Search for the cell housing the specified text and yield its (x, y) center coordinate. 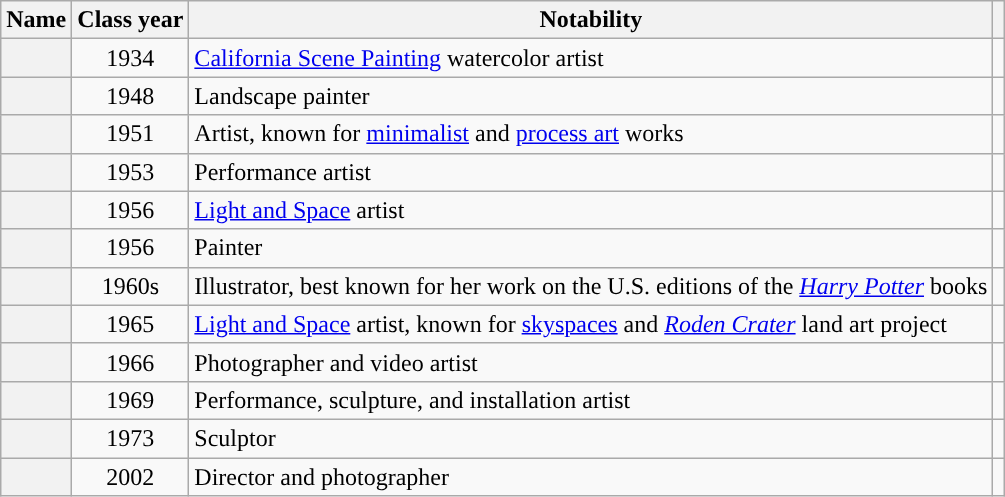
Notability (591, 20)
1948 (130, 96)
Artist, known for minimalist and process art works (591, 134)
California Scene Painting watercolor artist (591, 58)
Name (36, 20)
1934 (130, 58)
1973 (130, 438)
2002 (130, 477)
Painter (591, 248)
Performance artist (591, 172)
Director and photographer (591, 477)
1966 (130, 362)
1960s (130, 286)
Light and Space artist (591, 210)
Sculptor (591, 438)
Illustrator, best known for her work on the U.S. editions of the Harry Potter books (591, 286)
Landscape painter (591, 96)
1965 (130, 324)
Class year (130, 20)
1951 (130, 134)
1969 (130, 400)
Light and Space artist, known for skyspaces and Roden Crater land art project (591, 324)
Photographer and video artist (591, 362)
1953 (130, 172)
Performance, sculpture, and installation artist (591, 400)
